For the text-containing cell, return its midpoint in [X, Y] coordinate format. 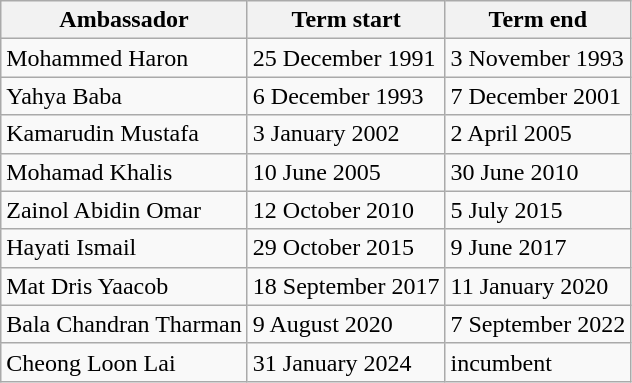
3 January 2002 [346, 134]
29 October 2015 [346, 248]
Kamarudin Mustafa [124, 134]
11 January 2020 [538, 286]
Term end [538, 20]
Mat Dris Yaacob [124, 286]
6 December 1993 [346, 96]
9 June 2017 [538, 248]
7 September 2022 [538, 324]
25 December 1991 [346, 58]
incumbent [538, 362]
Zainol Abidin Omar [124, 210]
3 November 1993 [538, 58]
5 July 2015 [538, 210]
Term start [346, 20]
18 September 2017 [346, 286]
Bala Chandran Tharman [124, 324]
Hayati Ismail [124, 248]
Mohammed Haron [124, 58]
Ambassador [124, 20]
10 June 2005 [346, 172]
Cheong Loon Lai [124, 362]
Mohamad Khalis [124, 172]
7 December 2001 [538, 96]
12 October 2010 [346, 210]
31 January 2024 [346, 362]
Yahya Baba [124, 96]
9 August 2020 [346, 324]
2 April 2005 [538, 134]
30 June 2010 [538, 172]
